Return (x, y) of the center of cell containing provided text 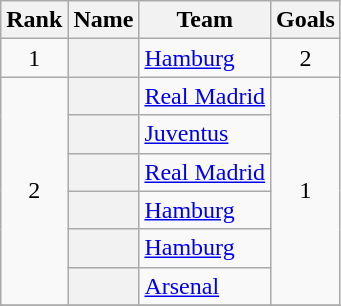
Rank (34, 20)
Name (104, 20)
Goals (306, 20)
Juventus (205, 134)
Arsenal (205, 286)
Team (205, 20)
